For the text-containing cell, return its midpoint in [X, Y] coordinate format. 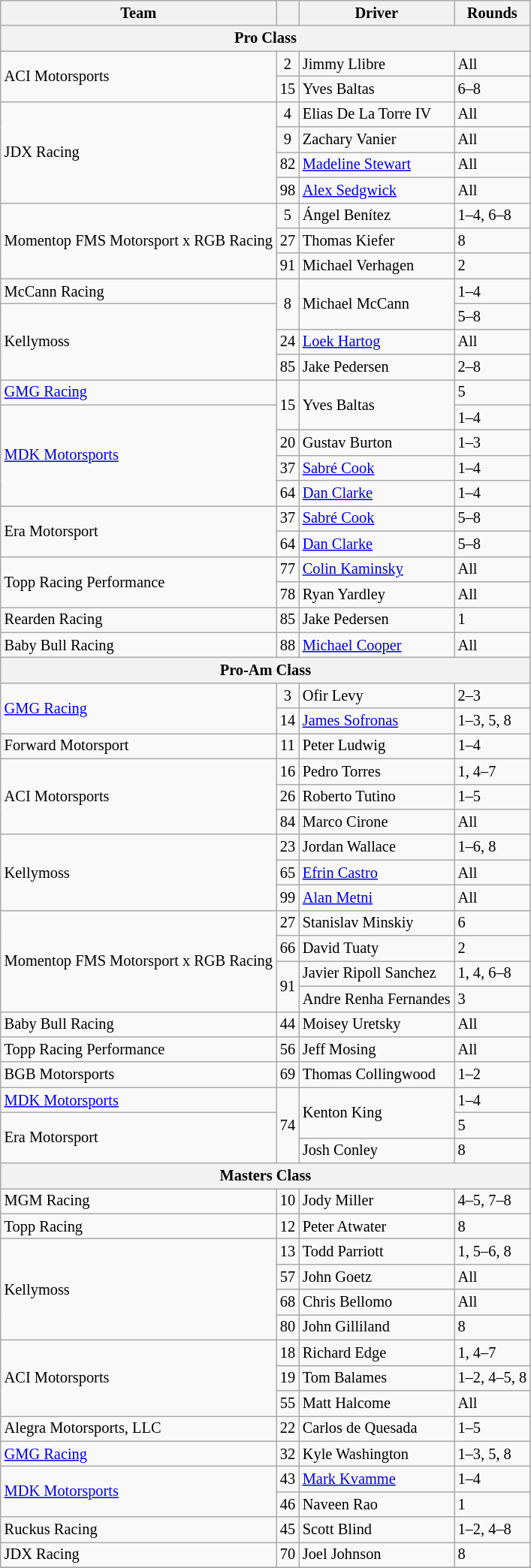
Josh Conley [377, 1150]
Ruckus Racing [138, 1530]
10 [288, 1201]
1–2, 4–8 [493, 1530]
1, 4, 6–8 [493, 973]
Roberto Tutino [377, 797]
1–3 [493, 442]
Scott Blind [377, 1530]
Alex Sedgwick [377, 190]
1–6, 8 [493, 847]
Driver [377, 13]
Todd Parriott [377, 1252]
98 [288, 190]
Jordan Wallace [377, 847]
66 [288, 948]
Peter Ludwig [377, 746]
2–3 [493, 695]
Mark Kvamme [377, 1479]
Ofir Levy [377, 695]
70 [288, 1554]
2–8 [493, 367]
Carlos de Quesada [377, 1428]
Ryan Yardley [377, 594]
Elias De La Torre IV [377, 114]
Pedro Torres [377, 771]
James Sofronas [377, 721]
16 [288, 771]
Michael McCann [377, 303]
1–2, 4–5, 8 [493, 1378]
9 [288, 140]
Madeline Stewart [377, 164]
57 [288, 1277]
John Goetz [377, 1277]
Zachary Vanier [377, 140]
1–4, 6–8 [493, 216]
Loek Hartog [377, 342]
Tom Balames [377, 1378]
Michael Cooper [377, 645]
Jody Miller [377, 1201]
MGM Racing [138, 1201]
Joel Johnson [377, 1554]
Forward Motorsport [138, 746]
14 [288, 721]
26 [288, 797]
Colin Kaminsky [377, 569]
6–8 [493, 89]
4–5, 7–8 [493, 1201]
22 [288, 1428]
Gustav Burton [377, 442]
Ángel Benítez [377, 216]
Chris Bellomo [377, 1302]
Jimmy Llibre [377, 64]
82 [288, 164]
24 [288, 342]
Thomas Collingwood [377, 1075]
Team [138, 13]
Pro Class [266, 38]
Efrin Castro [377, 873]
Naveen Rao [377, 1504]
45 [288, 1530]
1, 5–6, 8 [493, 1252]
88 [288, 645]
68 [288, 1302]
Marco Cirone [377, 822]
84 [288, 822]
23 [288, 847]
Michael Verhagen [377, 266]
6 [493, 923]
74 [288, 1125]
78 [288, 594]
BGB Motorsports [138, 1075]
Topp Racing [138, 1226]
19 [288, 1378]
Stanislav Minskiy [377, 923]
David Tuaty [377, 948]
4 [288, 114]
18 [288, 1352]
Peter Atwater [377, 1226]
Rounds [493, 13]
46 [288, 1504]
Javier Ripoll Sanchez [377, 973]
Richard Edge [377, 1352]
69 [288, 1075]
Pro-Am Class [266, 670]
Rearden Racing [138, 620]
McCann Racing [138, 291]
20 [288, 442]
13 [288, 1252]
43 [288, 1479]
Alegra Motorsports, LLC [138, 1428]
Kyle Washington [377, 1454]
Thomas Kiefer [377, 240]
Matt Halcome [377, 1403]
Andre Renha Fernandes [377, 999]
1–2 [493, 1075]
Jeff Mosing [377, 1049]
Kenton King [377, 1113]
Alan Metni [377, 897]
32 [288, 1454]
Moisey Uretsky [377, 1024]
77 [288, 569]
56 [288, 1049]
99 [288, 897]
44 [288, 1024]
Masters Class [266, 1176]
12 [288, 1226]
80 [288, 1327]
55 [288, 1403]
11 [288, 746]
John Gilliland [377, 1327]
65 [288, 873]
